Output the [X, Y] coordinate of the center of the cell containing the given text.  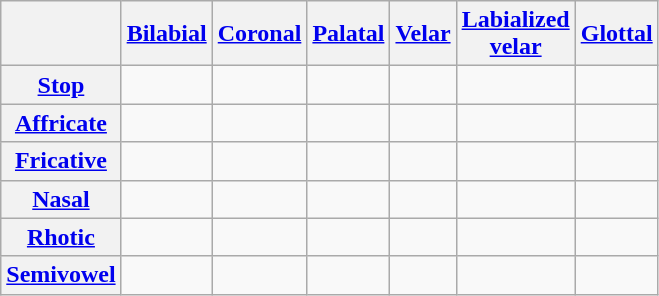
Affricate [61, 123]
Labializedvelar [516, 34]
Stop [61, 85]
Coronal [260, 34]
Palatal [348, 34]
Fricative [61, 161]
Rhotic [61, 237]
Glottal [616, 34]
Bilabial [166, 34]
Semivowel [61, 275]
Velar [423, 34]
Nasal [61, 199]
